Scan for the cell matching the given text and deliver its (x, y) coordinate at center. 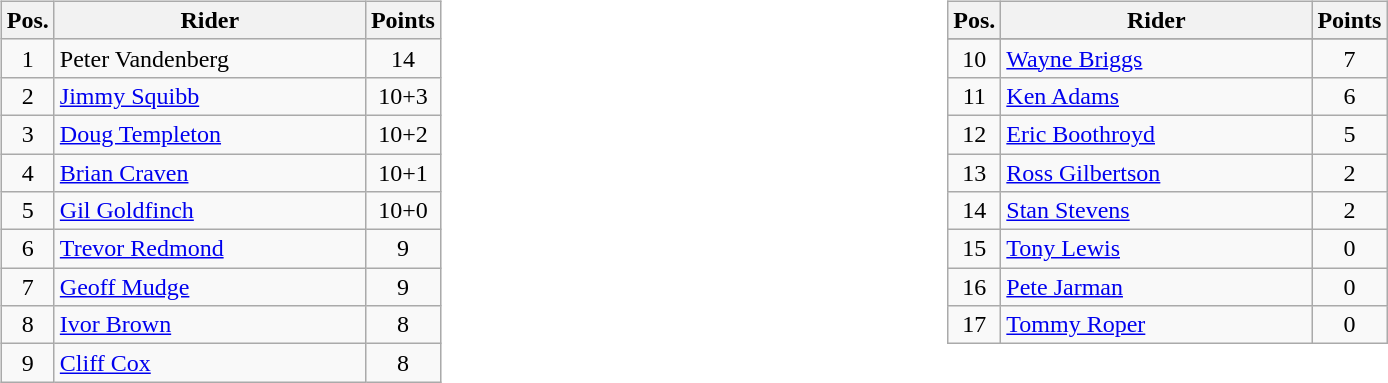
10+3 (402, 96)
Ross Gilbertson (1156, 173)
1 (28, 58)
10 (974, 58)
Cliff Cox (210, 363)
17 (974, 325)
Gil Goldfinch (210, 211)
Peter Vandenberg (210, 58)
10+1 (402, 173)
12 (974, 134)
4 (28, 173)
Ivor Brown (210, 325)
Tony Lewis (1156, 249)
Brian Craven (210, 173)
Jimmy Squibb (210, 96)
Wayne Briggs (1156, 58)
Eric Boothroyd (1156, 134)
10+2 (402, 134)
Trevor Redmond (210, 249)
Ken Adams (1156, 96)
Tommy Roper (1156, 325)
3 (28, 134)
Stan Stevens (1156, 211)
10+0 (402, 211)
15 (974, 249)
13 (974, 173)
Pete Jarman (1156, 287)
11 (974, 96)
16 (974, 287)
Doug Templeton (210, 134)
Geoff Mudge (210, 287)
